Determine the [x, y] coordinate at the center of the cell enclosing the given text.  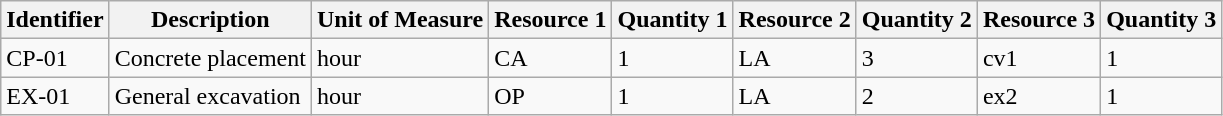
Resource 1 [550, 20]
ex2 [1038, 96]
Quantity 2 [916, 20]
Description [210, 20]
Quantity 3 [1162, 20]
Quantity 1 [672, 20]
3 [916, 58]
2 [916, 96]
Resource 3 [1038, 20]
CP-01 [55, 58]
OP [550, 96]
EX-01 [55, 96]
Identifier [55, 20]
Resource 2 [794, 20]
General excavation [210, 96]
CA [550, 58]
cv1 [1038, 58]
Unit of Measure [400, 20]
Concrete placement [210, 58]
